Locate the cell with the specified text and output its [X, Y] center coordinate. 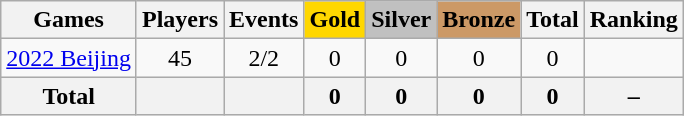
Bronze [479, 20]
45 [180, 58]
– [634, 96]
Ranking [634, 20]
Gold [335, 20]
Silver [402, 20]
Players [180, 20]
Games [69, 20]
Events [264, 20]
2/2 [264, 58]
2022 Beijing [69, 58]
